Provide the [x, y] coordinate of the cell's center where the given text is located.  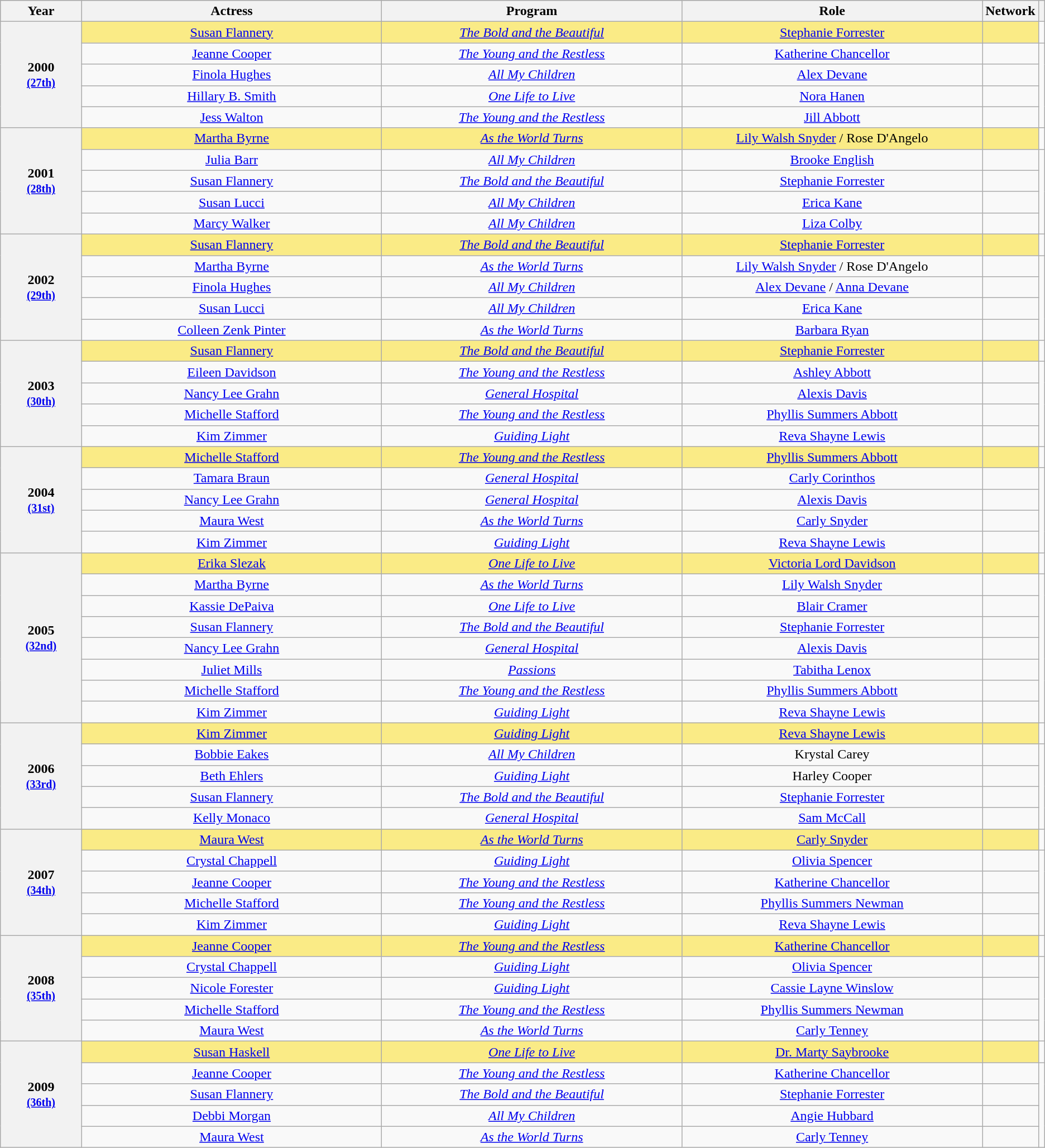
Blair Cramer [832, 606]
Angie Hubbard [832, 1116]
2006 (33rd) [41, 776]
Lily Walsh Snyder [832, 584]
Jess Walton [232, 117]
Ashley Abbott [832, 372]
Harley Cooper [832, 776]
Year [41, 11]
Jill Abbott [832, 117]
Hillary B. Smith [232, 96]
Beth Ehlers [232, 776]
Brooke English [832, 160]
Cassie Layne Winslow [832, 988]
2007 (34th) [41, 882]
Julia Barr [232, 160]
Carly Corinthos [832, 478]
2000 (27th) [41, 75]
Actress [232, 11]
Program [532, 11]
Sam McCall [832, 818]
Eileen Davidson [232, 372]
2008 (35th) [41, 988]
Marcy Walker [232, 223]
Tamara Braun [232, 478]
Dr. Marty Saybrooke [832, 1052]
2001 (28th) [41, 181]
2004 (31st) [41, 499]
2003 (30th) [41, 393]
Colleen Zenk Pinter [232, 330]
Tabitha Lenox [832, 670]
Debbi Morgan [232, 1116]
Nicole Forester [232, 988]
Alex Devane [832, 75]
Kelly Monaco [232, 818]
Network [1010, 11]
Alex Devane / Anna Devane [832, 287]
Liza Colby [832, 223]
Susan Haskell [232, 1052]
Erika Slezak [232, 563]
Juliet Mills [232, 670]
Nora Hanen [832, 96]
Role [832, 11]
2005 (32nd) [41, 637]
Victoria Lord Davidson [832, 563]
Passions [532, 670]
2002 (29th) [41, 287]
2009 (36th) [41, 1094]
Kassie DePaiva [232, 606]
Krystal Carey [832, 755]
Bobbie Eakes [232, 755]
Barbara Ryan [832, 330]
